Return [X, Y] of the center of cell containing provided text 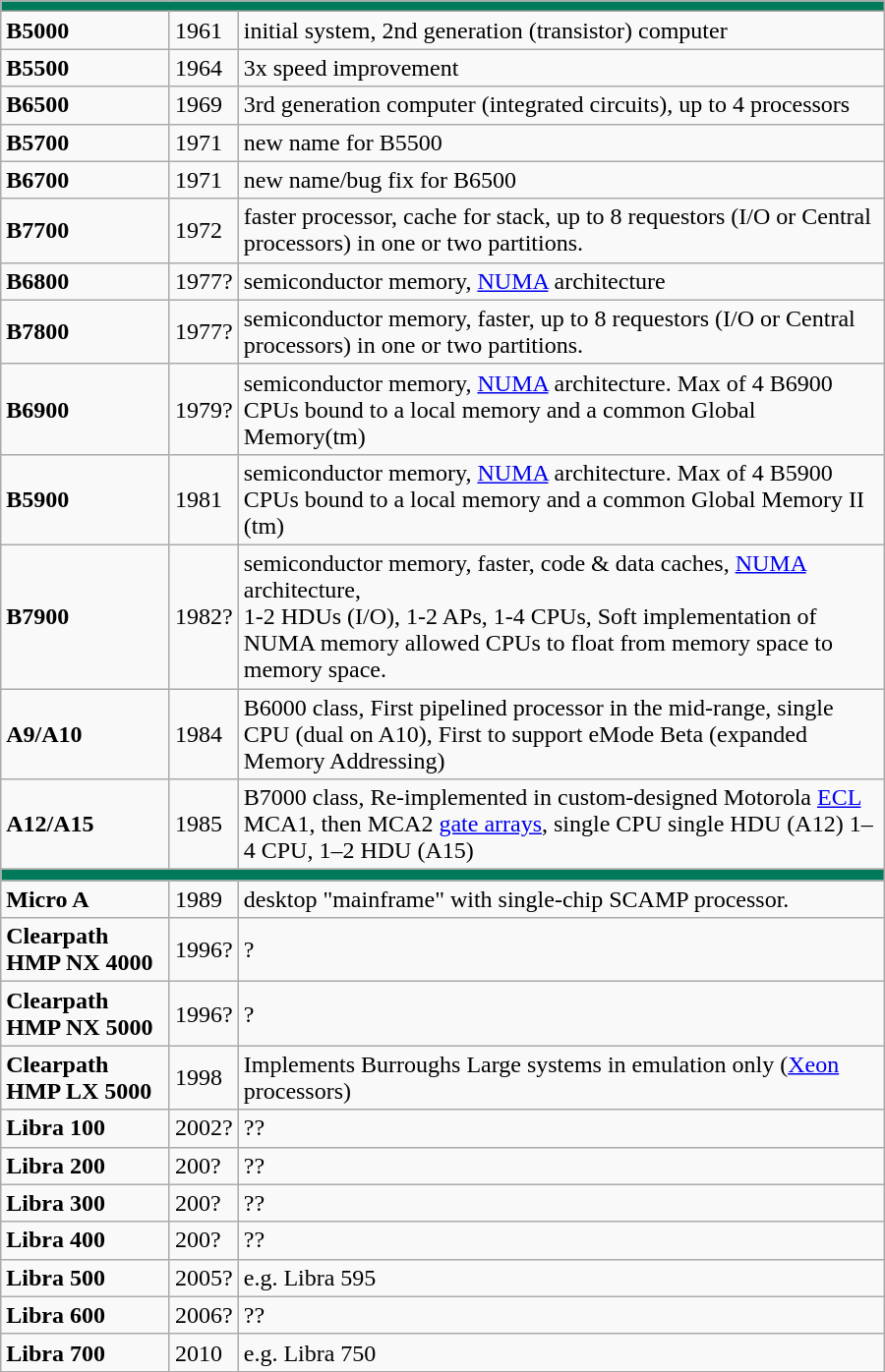
Clearpath HMP LX 5000 [86, 1077]
1984 [204, 733]
Clearpath HMP NX 4000 [86, 949]
Libra 600 [86, 1315]
1979? [204, 409]
B6500 [86, 105]
Libra 700 [86, 1352]
B7800 [86, 332]
Libra 300 [86, 1203]
1998 [204, 1077]
B5000 [86, 30]
Libra 200 [86, 1166]
2005? [204, 1278]
initial system, 2nd generation (transistor) computer [560, 30]
B7900 [86, 616]
3rd generation computer (integrated circuits), up to 4 processors [560, 105]
desktop "mainframe" with single-chip SCAMP processor. [560, 899]
1964 [204, 68]
A12/A15 [86, 825]
semiconductor memory, NUMA architecture. Max of 4 B5900 CPUs bound to a local memory and a common Global Memory II (tm) [560, 499]
B6700 [86, 180]
B5700 [86, 143]
2006? [204, 1315]
Libra 100 [86, 1128]
1981 [204, 499]
3x speed improvement [560, 68]
B6800 [86, 281]
e.g. Libra 750 [560, 1352]
semiconductor memory, NUMA architecture. Max of 4 B6900 CPUs bound to a local memory and a common Global Memory(tm) [560, 409]
Libra 400 [86, 1240]
B6000 class, First pipelined processor in the mid-range, single CPU (dual on A10), First to support eMode Beta (expanded Memory Addressing) [560, 733]
new name for B5500 [560, 143]
new name/bug fix for B6500 [560, 180]
Libra 500 [86, 1278]
B7700 [86, 230]
e.g. Libra 595 [560, 1278]
B7000 class, Re-implemented in custom-designed Motorola ECL MCA1, then MCA2 gate arrays, single CPU single HDU (A12) 1–4 CPU, 1–2 HDU (A15) [560, 825]
1989 [204, 899]
B5500 [86, 68]
semiconductor memory, NUMA architecture [560, 281]
B5900 [86, 499]
Implements Burroughs Large systems in emulation only (Xeon processors) [560, 1077]
Micro A [86, 899]
1972 [204, 230]
semiconductor memory, faster, up to 8 requestors (I/O or Central processors) in one or two partitions. [560, 332]
B6900 [86, 409]
Clearpath HMP NX 5000 [86, 1014]
faster processor, cache for stack, up to 8 requestors (I/O or Central processors) in one or two partitions. [560, 230]
1969 [204, 105]
2002? [204, 1128]
A9/A10 [86, 733]
1961 [204, 30]
2010 [204, 1352]
1982? [204, 616]
1985 [204, 825]
